Pinpoint the cell where the given text exists, returning its [x, y] midpoint coordinate. 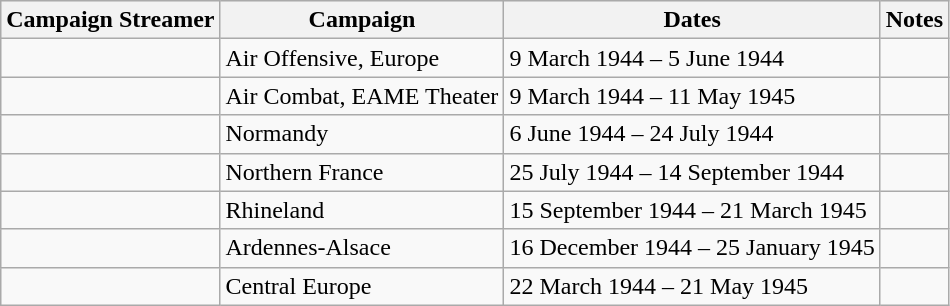
Campaign [362, 20]
Campaign Streamer [110, 20]
16 December 1944 – 25 January 1945 [692, 248]
15 September 1944 – 21 March 1945 [692, 210]
Dates [692, 20]
6 June 1944 – 24 July 1944 [692, 134]
9 March 1944 – 5 June 1944 [692, 58]
Rhineland [362, 210]
Air Combat, EAME Theater [362, 96]
22 March 1944 – 21 May 1945 [692, 286]
25 July 1944 – 14 September 1944 [692, 172]
Air Offensive, Europe [362, 58]
Ardennes-Alsace [362, 248]
9 March 1944 – 11 May 1945 [692, 96]
Normandy [362, 134]
Northern France [362, 172]
Central Europe [362, 286]
Notes [914, 20]
